Output the (x, y) coordinate of the center of the cell containing the given text.  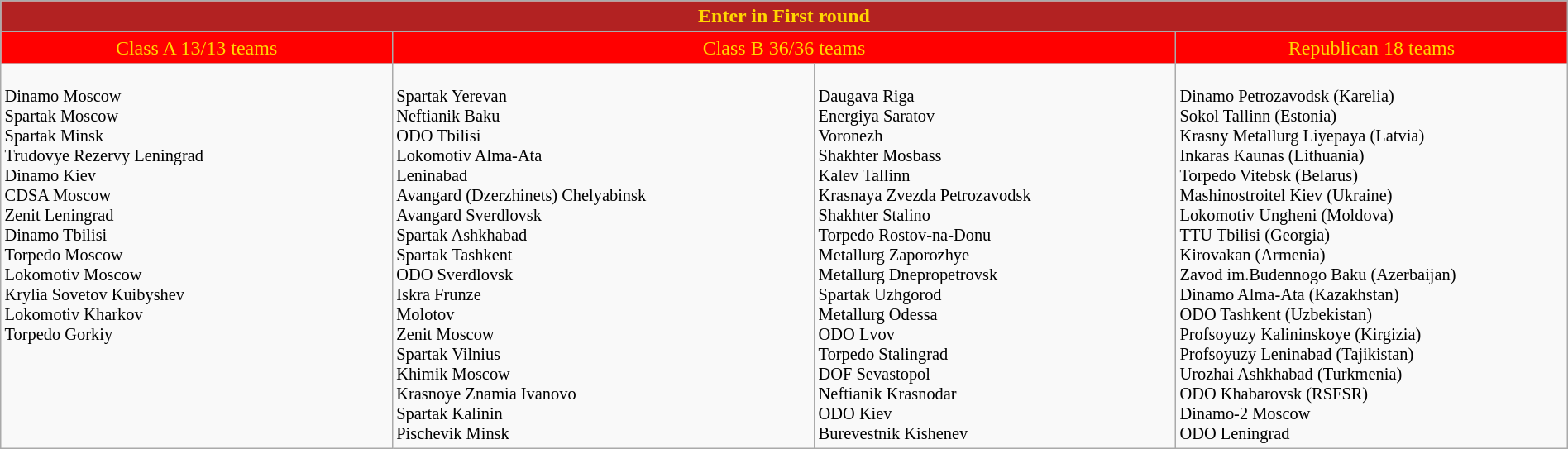
Enter in First round (784, 17)
Class A 13/13 teams (197, 48)
Class B 36/36 teams (784, 48)
Republican 18 teams (1372, 48)
